Provide the [x, y] coordinate of the cell's center where the given text is located.  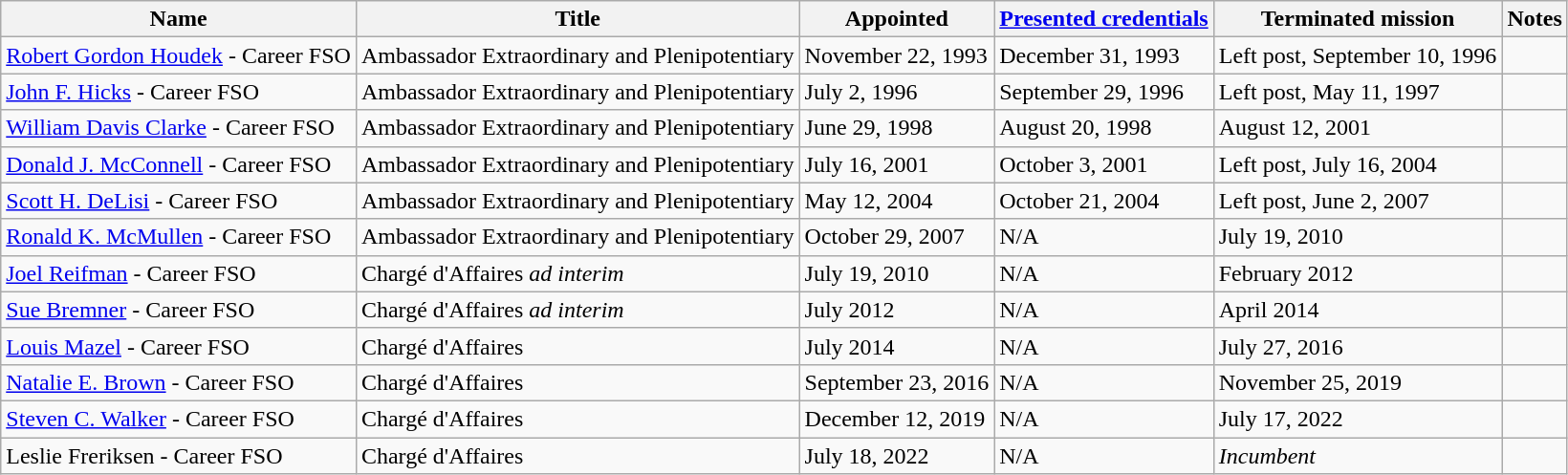
April 2014 [1358, 310]
December 12, 2019 [897, 419]
Notes [1535, 19]
Robert Gordon Houdek - Career FSO [179, 55]
August 20, 1998 [1103, 128]
Donald J. McConnell - Career FSO [179, 164]
July 18, 2022 [897, 456]
October 21, 2004 [1103, 201]
Left post, May 11, 1997 [1358, 92]
November 22, 1993 [897, 55]
Title [577, 19]
Terminated mission [1358, 19]
Presented credentials [1103, 19]
Scott H. DeLisi - Career FSO [179, 201]
November 25, 2019 [1358, 382]
Natalie E. Brown - Career FSO [179, 382]
Steven C. Walker - Career FSO [179, 419]
July 2014 [897, 346]
September 23, 2016 [897, 382]
July 17, 2022 [1358, 419]
October 3, 2001 [1103, 164]
Sue Bremner - Career FSO [179, 310]
September 29, 1996 [1103, 92]
Left post, September 10, 1996 [1358, 55]
July 27, 2016 [1358, 346]
July 2, 1996 [897, 92]
August 12, 2001 [1358, 128]
Left post, June 2, 2007 [1358, 201]
Appointed [897, 19]
Left post, July 16, 2004 [1358, 164]
Leslie Freriksen - Career FSO [179, 456]
July 16, 2001 [897, 164]
May 12, 2004 [897, 201]
John F. Hicks - Career FSO [179, 92]
Louis Mazel - Career FSO [179, 346]
Ronald K. McMullen - Career FSO [179, 237]
June 29, 1998 [897, 128]
William Davis Clarke - Career FSO [179, 128]
July 2012 [897, 310]
February 2012 [1358, 273]
Name [179, 19]
October 29, 2007 [897, 237]
December 31, 1993 [1103, 55]
Incumbent [1358, 456]
Joel Reifman - Career FSO [179, 273]
